Provide the [x, y] coordinate of the cell's center where the given text is located.  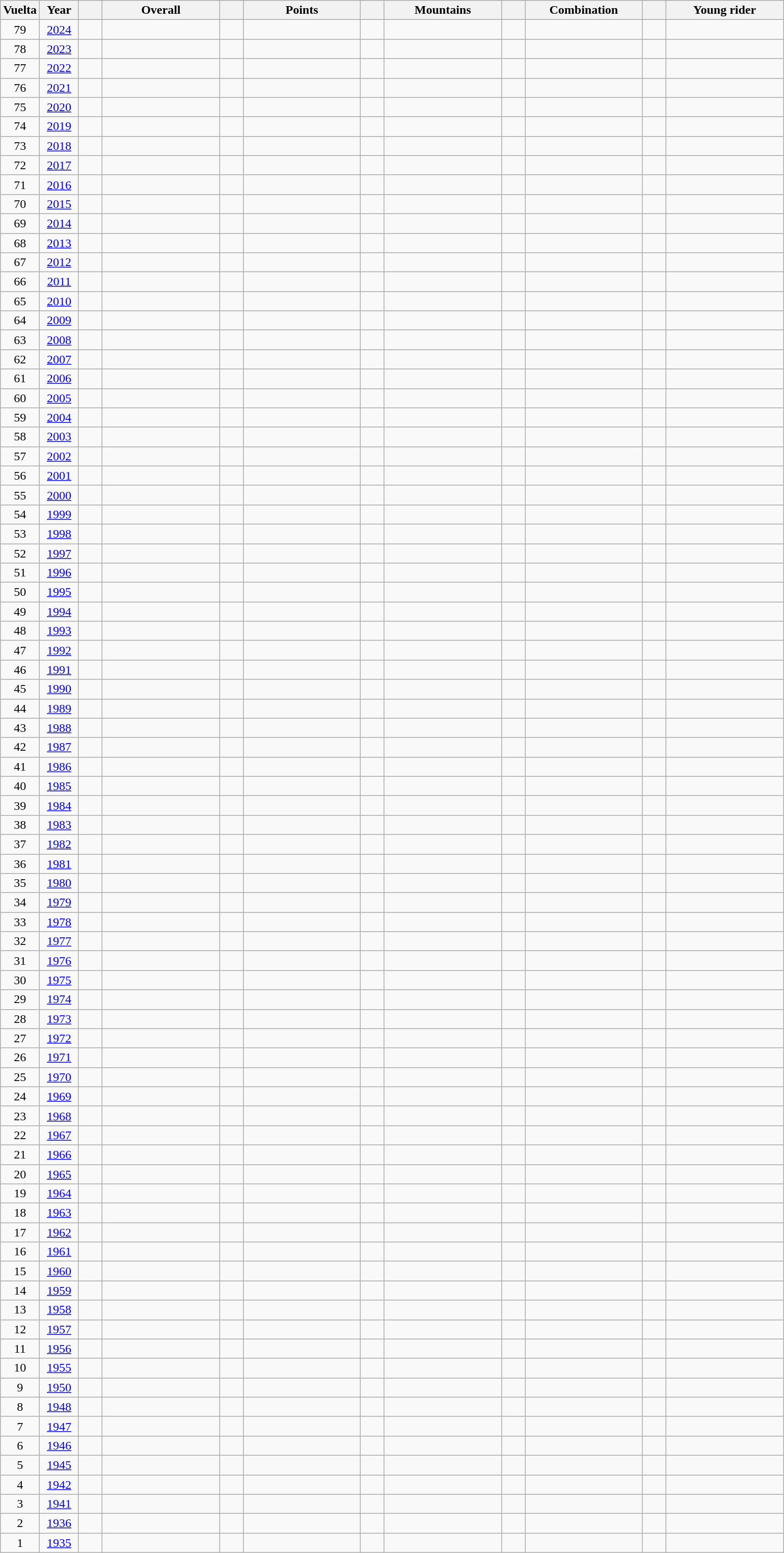
66 [20, 282]
70 [20, 204]
Points [302, 10]
2012 [59, 262]
42 [20, 747]
39 [20, 805]
2019 [59, 126]
54 [20, 514]
2008 [59, 340]
61 [20, 379]
24 [20, 1096]
40 [20, 786]
1997 [59, 553]
1945 [59, 1465]
78 [20, 49]
2014 [59, 223]
13 [20, 1310]
50 [20, 592]
1963 [59, 1213]
1979 [59, 903]
2003 [59, 437]
1958 [59, 1310]
19 [20, 1194]
73 [20, 146]
1990 [59, 689]
9 [20, 1387]
1976 [59, 961]
22 [20, 1135]
2004 [59, 417]
2018 [59, 146]
1994 [59, 612]
2024 [59, 30]
33 [20, 922]
17 [20, 1232]
1999 [59, 514]
1986 [59, 767]
2006 [59, 379]
1947 [59, 1426]
53 [20, 534]
60 [20, 398]
1960 [59, 1271]
8 [20, 1407]
2001 [59, 476]
1970 [59, 1077]
35 [20, 883]
1991 [59, 670]
Combination [584, 10]
43 [20, 728]
Young rider [724, 10]
12 [20, 1329]
1973 [59, 1019]
1980 [59, 883]
2005 [59, 398]
Vuelta [20, 10]
2021 [59, 88]
72 [20, 165]
5 [20, 1465]
1998 [59, 534]
1993 [59, 631]
26 [20, 1058]
71 [20, 185]
48 [20, 631]
11 [20, 1349]
2009 [59, 321]
1974 [59, 999]
1962 [59, 1232]
Overall [161, 10]
67 [20, 262]
1941 [59, 1504]
10 [20, 1368]
1967 [59, 1135]
1936 [59, 1523]
2015 [59, 204]
68 [20, 243]
51 [20, 573]
1957 [59, 1329]
65 [20, 301]
16 [20, 1252]
15 [20, 1271]
36 [20, 864]
28 [20, 1019]
64 [20, 321]
2022 [59, 68]
1989 [59, 708]
3 [20, 1504]
49 [20, 612]
37 [20, 844]
2017 [59, 165]
7 [20, 1426]
20 [20, 1174]
14 [20, 1291]
1988 [59, 728]
1977 [59, 941]
75 [20, 107]
Mountains [443, 10]
45 [20, 689]
1987 [59, 747]
1971 [59, 1058]
34 [20, 903]
1935 [59, 1543]
30 [20, 980]
1955 [59, 1368]
63 [20, 340]
1996 [59, 573]
1956 [59, 1349]
56 [20, 476]
79 [20, 30]
1982 [59, 844]
74 [20, 126]
1981 [59, 864]
52 [20, 553]
1995 [59, 592]
32 [20, 941]
47 [20, 650]
59 [20, 417]
2023 [59, 49]
6 [20, 1445]
1964 [59, 1194]
1968 [59, 1116]
18 [20, 1213]
62 [20, 359]
1942 [59, 1485]
1975 [59, 980]
41 [20, 767]
2000 [59, 495]
1985 [59, 786]
25 [20, 1077]
55 [20, 495]
76 [20, 88]
38 [20, 825]
23 [20, 1116]
2 [20, 1523]
1959 [59, 1291]
2020 [59, 107]
69 [20, 223]
2013 [59, 243]
1978 [59, 922]
57 [20, 456]
77 [20, 68]
4 [20, 1485]
2002 [59, 456]
1 [20, 1543]
1972 [59, 1038]
1950 [59, 1387]
46 [20, 670]
2010 [59, 301]
1992 [59, 650]
1965 [59, 1174]
2011 [59, 282]
44 [20, 708]
1946 [59, 1445]
1948 [59, 1407]
29 [20, 999]
1983 [59, 825]
31 [20, 961]
Year [59, 10]
1969 [59, 1096]
27 [20, 1038]
1966 [59, 1154]
1984 [59, 805]
2016 [59, 185]
2007 [59, 359]
58 [20, 437]
1961 [59, 1252]
21 [20, 1154]
